Search for the cell housing the specified text and yield its [X, Y] center coordinate. 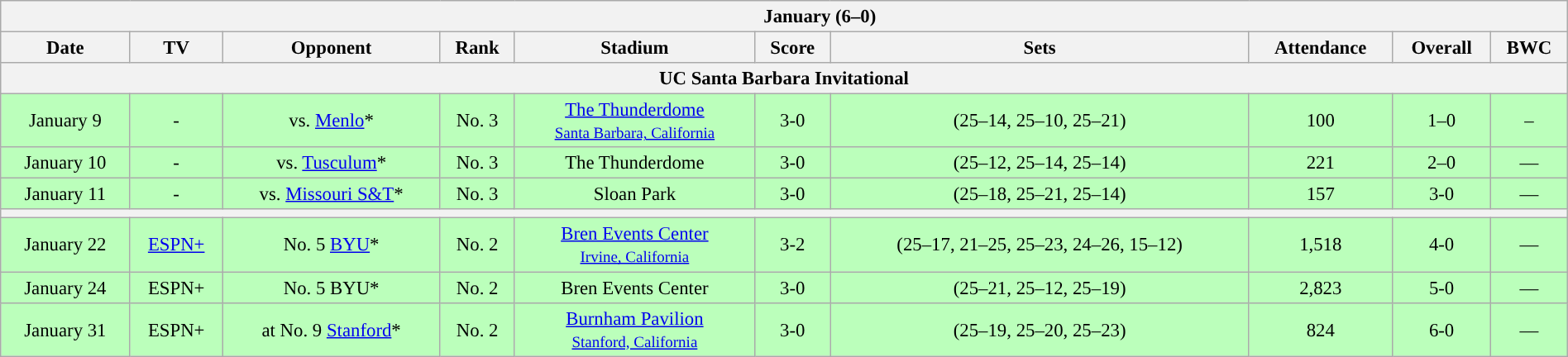
824 [1320, 329]
TV [176, 47]
vs. Menlo* [331, 121]
Rank [478, 47]
100 [1320, 121]
January 11 [65, 194]
Stadium [634, 47]
221 [1320, 163]
(25–12, 25–14, 25–14) [1040, 163]
January 9 [65, 121]
vs. Missouri S&T* [331, 194]
(25–18, 25–21, 25–14) [1040, 194]
4-0 [1441, 245]
Sloan Park [634, 194]
Overall [1441, 47]
1,518 [1320, 245]
UC Santa Barbara Invitational [784, 79]
The Thunderdome [634, 163]
January 31 [65, 329]
– [1530, 121]
3-2 [792, 245]
Attendance [1320, 47]
Score [792, 47]
Bren Events Center [634, 287]
6-0 [1441, 329]
Opponent [331, 47]
Sets [1040, 47]
January 22 [65, 245]
January (6–0) [784, 17]
(25–17, 21–25, 25–23, 24–26, 15–12) [1040, 245]
The ThunderdomeSanta Barbara, California [634, 121]
vs. Tusculum* [331, 163]
Burnham PavilionStanford, California [634, 329]
(25–19, 25–20, 25–23) [1040, 329]
Date [65, 47]
January 24 [65, 287]
January 10 [65, 163]
(25–14, 25–10, 25–21) [1040, 121]
(25–21, 25–12, 25–19) [1040, 287]
5-0 [1441, 287]
BWC [1530, 47]
2,823 [1320, 287]
Bren Events CenterIrvine, California [634, 245]
2–0 [1441, 163]
157 [1320, 194]
1–0 [1441, 121]
at No. 9 Stanford* [331, 329]
